Find where the given text appears and provide that cell's center as [X, Y] coordinate. 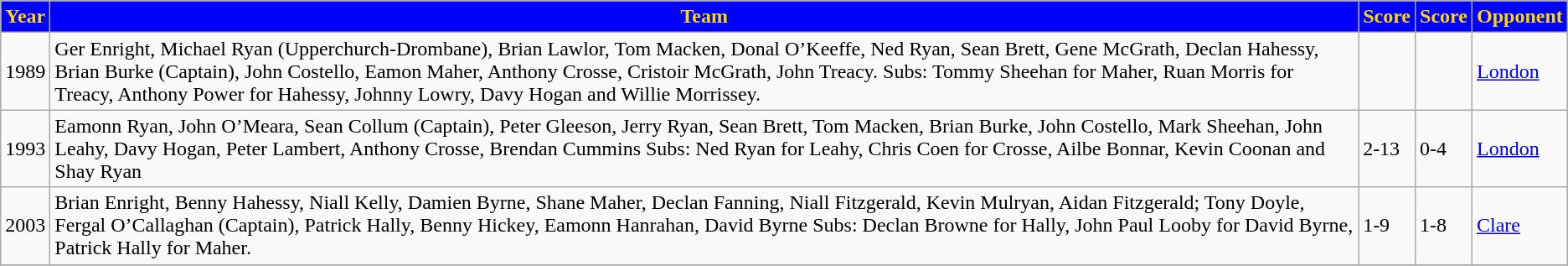
1993 [25, 149]
1-8 [1444, 226]
Year [25, 17]
Opponent [1519, 17]
1989 [25, 71]
Team [704, 17]
Clare [1519, 226]
1-9 [1387, 226]
2-13 [1387, 149]
2003 [25, 226]
0-4 [1444, 149]
